Identify which cell holds the provided text, then report its [X, Y] central coordinate. 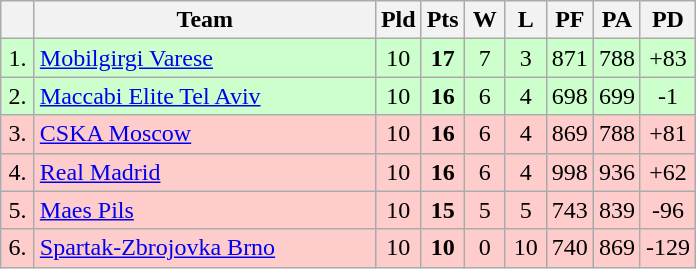
698 [570, 96]
743 [570, 210]
740 [570, 248]
3 [526, 58]
839 [616, 210]
998 [570, 172]
Pld [398, 20]
0 [484, 248]
2. [18, 96]
-96 [668, 210]
7 [484, 58]
3. [18, 134]
15 [442, 210]
5. [18, 210]
PF [570, 20]
W [484, 20]
Team [204, 20]
699 [616, 96]
Pts [442, 20]
+62 [668, 172]
-129 [668, 248]
Maccabi Elite Tel Aviv [204, 96]
936 [616, 172]
L [526, 20]
4. [18, 172]
1. [18, 58]
-1 [668, 96]
+81 [668, 134]
PD [668, 20]
6. [18, 248]
CSKA Moscow [204, 134]
+83 [668, 58]
17 [442, 58]
Real Madrid [204, 172]
Maes Pils [204, 210]
PA [616, 20]
Mobilgirgi Varese [204, 58]
871 [570, 58]
Spartak-Zbrojovka Brno [204, 248]
